Find where the given text appears and provide that cell's center as [X, Y] coordinate. 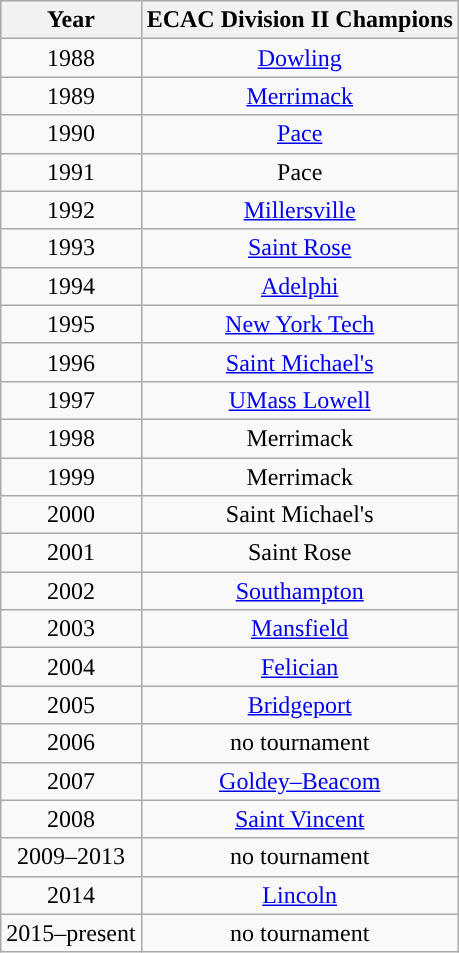
1999 [71, 477]
2000 [71, 515]
2004 [71, 667]
2015–present [71, 933]
Bridgeport [300, 705]
2007 [71, 781]
UMass Lowell [300, 400]
2014 [71, 895]
ECAC Division II Champions [300, 20]
1995 [71, 324]
Millersville [300, 210]
1994 [71, 286]
1991 [71, 172]
Southampton [300, 591]
Dowling [300, 58]
Mansfield [300, 629]
1993 [71, 248]
Felician [300, 667]
Year [71, 20]
2009–2013 [71, 857]
Saint Vincent [300, 819]
2001 [71, 553]
New York Tech [300, 324]
Adelphi [300, 286]
1990 [71, 134]
2008 [71, 819]
1992 [71, 210]
1996 [71, 362]
2003 [71, 629]
Goldey–Beacom [300, 781]
1998 [71, 438]
Lincoln [300, 895]
1988 [71, 58]
2005 [71, 705]
1997 [71, 400]
2002 [71, 591]
1989 [71, 96]
2006 [71, 743]
